For the text-containing cell, return its midpoint in [X, Y] coordinate format. 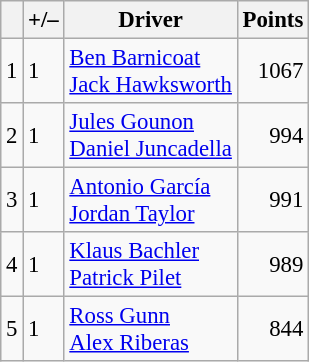
5 [12, 330]
3 [12, 200]
Points [272, 20]
844 [272, 330]
Driver [150, 20]
4 [12, 264]
1067 [272, 72]
991 [272, 200]
994 [272, 136]
989 [272, 264]
Klaus Bachler Patrick Pilet [150, 264]
Ben Barnicoat Jack Hawksworth [150, 72]
2 [12, 136]
Jules Gounon Daniel Juncadella [150, 136]
+/– [44, 20]
Antonio García Jordan Taylor [150, 200]
Ross Gunn Alex Riberas [150, 330]
